Provide the [X, Y] coordinate of the cell's center where the given text is located.  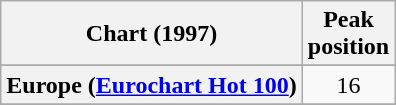
16 [348, 85]
Chart (1997) [152, 34]
Peakposition [348, 34]
Europe (Eurochart Hot 100) [152, 85]
